Scan for the cell matching the given text and deliver its [x, y] coordinate at center. 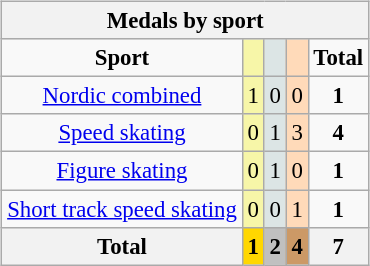
Short track speed skating [122, 209]
Nordic combined [122, 96]
Sport [122, 58]
Medals by sport [186, 21]
Figure skating [122, 171]
7 [338, 246]
3 [297, 133]
2 [275, 246]
Speed skating [122, 133]
